From the cell containing the given text, extract its center point as [x, y] coordinate. 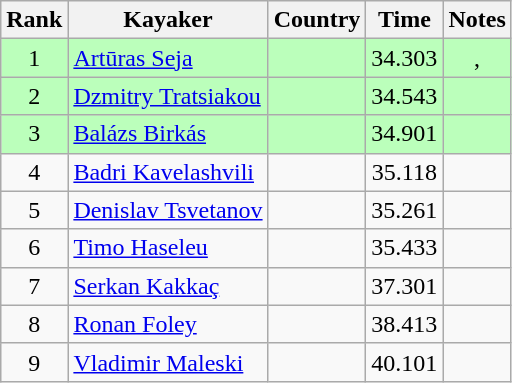
Balázs Birkás [168, 134]
7 [34, 286]
2 [34, 96]
Serkan Kakkaç [168, 286]
40.101 [404, 362]
35.118 [404, 172]
Vladimir Maleski [168, 362]
35.261 [404, 210]
4 [34, 172]
Denislav Tsvetanov [168, 210]
Country [317, 20]
Dzmitry Tratsiakou [168, 96]
Artūras Seja [168, 58]
34.543 [404, 96]
Time [404, 20]
Ronan Foley [168, 324]
34.901 [404, 134]
9 [34, 362]
37.301 [404, 286]
Timo Haseleu [168, 248]
Badri Kavelashvili [168, 172]
Notes [477, 20]
3 [34, 134]
1 [34, 58]
5 [34, 210]
6 [34, 248]
, [477, 58]
35.433 [404, 248]
Kayaker [168, 20]
38.413 [404, 324]
34.303 [404, 58]
8 [34, 324]
Rank [34, 20]
